Search for the cell housing the specified text and yield its [x, y] center coordinate. 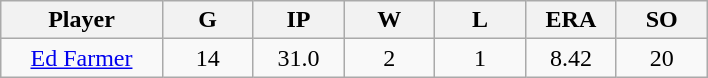
20 [662, 58]
1 [480, 58]
IP [298, 20]
SO [662, 20]
W [390, 20]
ERA [572, 20]
31.0 [298, 58]
2 [390, 58]
8.42 [572, 58]
14 [208, 58]
L [480, 20]
G [208, 20]
Ed Farmer [82, 58]
Player [82, 20]
